Find where the given text appears and provide that cell's center as (X, Y) coordinate. 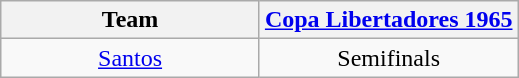
Semifinals (388, 58)
Team (130, 20)
Santos (130, 58)
Copa Libertadores 1965 (388, 20)
